Scan for the cell matching the given text and deliver its [x, y] coordinate at center. 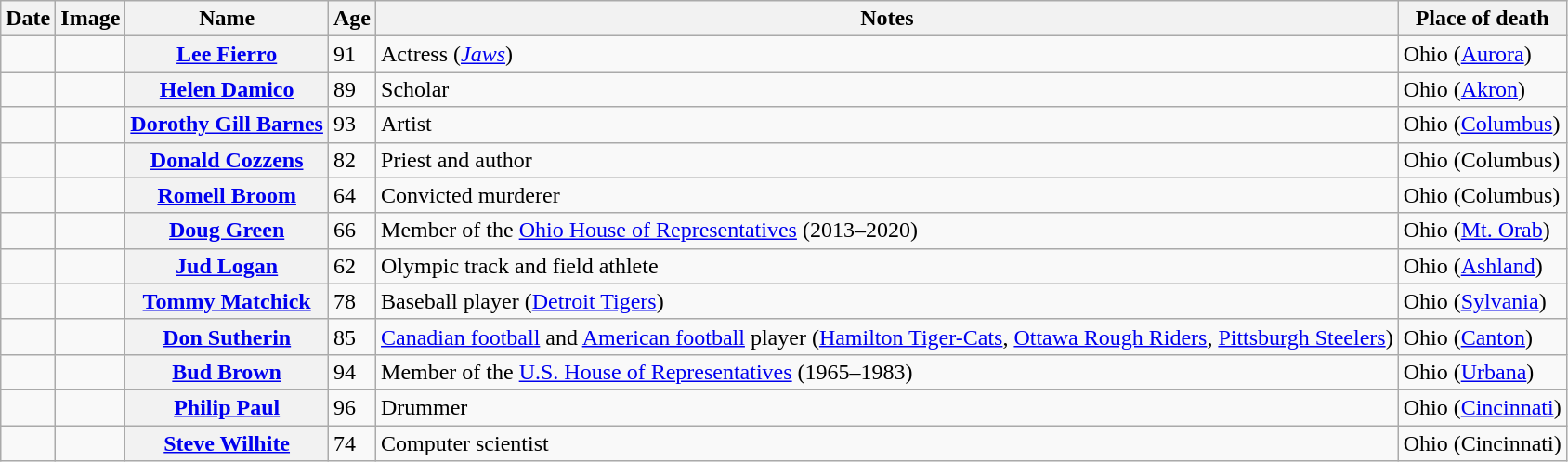
Actress (Jaws) [888, 54]
Dorothy Gill Barnes [227, 125]
Age [351, 19]
94 [351, 372]
Member of the Ohio House of Representatives (2013–2020) [888, 231]
Doug Green [227, 231]
Name [227, 19]
Steve Wilhite [227, 443]
Jud Logan [227, 266]
Romell Broom [227, 195]
Convicted murderer [888, 195]
85 [351, 337]
82 [351, 160]
Priest and author [888, 160]
Baseball player (Detroit Tigers) [888, 301]
Ohio (Urbana) [1483, 372]
Ohio (Sylvania) [1483, 301]
Member of the U.S. House of Representatives (1965–1983) [888, 372]
66 [351, 231]
Canadian football and American football player (Hamilton Tiger-Cats, Ottawa Rough Riders, Pittsburgh Steelers) [888, 337]
Date [28, 19]
Donald Cozzens [227, 160]
96 [351, 407]
78 [351, 301]
Philip Paul [227, 407]
Lee Fierro [227, 54]
62 [351, 266]
74 [351, 443]
Ohio (Akron) [1483, 89]
Ohio (Ashland) [1483, 266]
Scholar [888, 89]
93 [351, 125]
Ohio (Mt. Orab) [1483, 231]
Tommy Matchick [227, 301]
Artist [888, 125]
Drummer [888, 407]
Don Sutherin [227, 337]
91 [351, 54]
Ohio (Aurora) [1483, 54]
Notes [888, 19]
Bud Brown [227, 372]
Ohio (Canton) [1483, 337]
Helen Damico [227, 89]
64 [351, 195]
Image [91, 19]
89 [351, 89]
Olympic track and field athlete [888, 266]
Place of death [1483, 19]
Computer scientist [888, 443]
